Output the (x, y) coordinate of the center of the cell containing the given text.  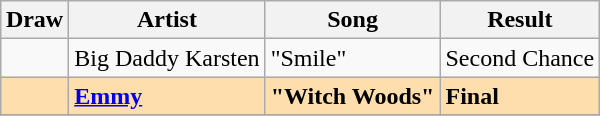
"Witch Woods" (352, 96)
Artist (167, 20)
Draw (34, 20)
Big Daddy Karsten (167, 58)
Song (352, 20)
Result (520, 20)
Second Chance (520, 58)
"Smile" (352, 58)
Emmy (167, 96)
Final (520, 96)
